Find where the given text appears and provide that cell's center as [X, Y] coordinate. 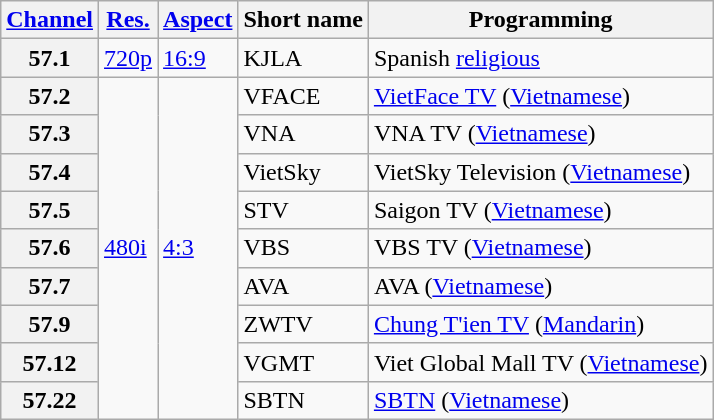
57.7 [50, 286]
STV [303, 210]
Aspect [198, 20]
VBS TV (Vietnamese) [540, 248]
SBTN [303, 400]
720p [128, 58]
57.2 [50, 96]
57.1 [50, 58]
VNA TV (Vietnamese) [540, 134]
KJLA [303, 58]
VFACE [303, 96]
Viet Global Mall TV (Vietnamese) [540, 362]
VietSky Television (Vietnamese) [540, 172]
VNA [303, 134]
57.12 [50, 362]
AVA [303, 286]
16:9 [198, 58]
VGMT [303, 362]
VietFace TV (Vietnamese) [540, 96]
Short name [303, 20]
480i [128, 248]
AVA (Vietnamese) [540, 286]
VBS [303, 248]
ZWTV [303, 324]
57.22 [50, 400]
Res. [128, 20]
4:3 [198, 248]
57.6 [50, 248]
Saigon TV (Vietnamese) [540, 210]
Chung T'ien TV (Mandarin) [540, 324]
Channel [50, 20]
Spanish religious [540, 58]
57.3 [50, 134]
VietSky [303, 172]
57.5 [50, 210]
57.9 [50, 324]
SBTN (Vietnamese) [540, 400]
Programming [540, 20]
57.4 [50, 172]
